Search for the cell housing the specified text and yield its [x, y] center coordinate. 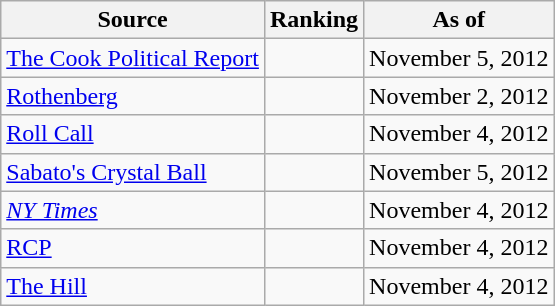
NY Times [133, 210]
Rothenberg [133, 96]
Roll Call [133, 134]
Source [133, 20]
The Hill [133, 286]
The Cook Political Report [133, 58]
RCP [133, 248]
November 2, 2012 [459, 96]
Ranking [314, 20]
Sabato's Crystal Ball [133, 172]
As of [459, 20]
